Output the [x, y] coordinate of the center of the cell containing the given text.  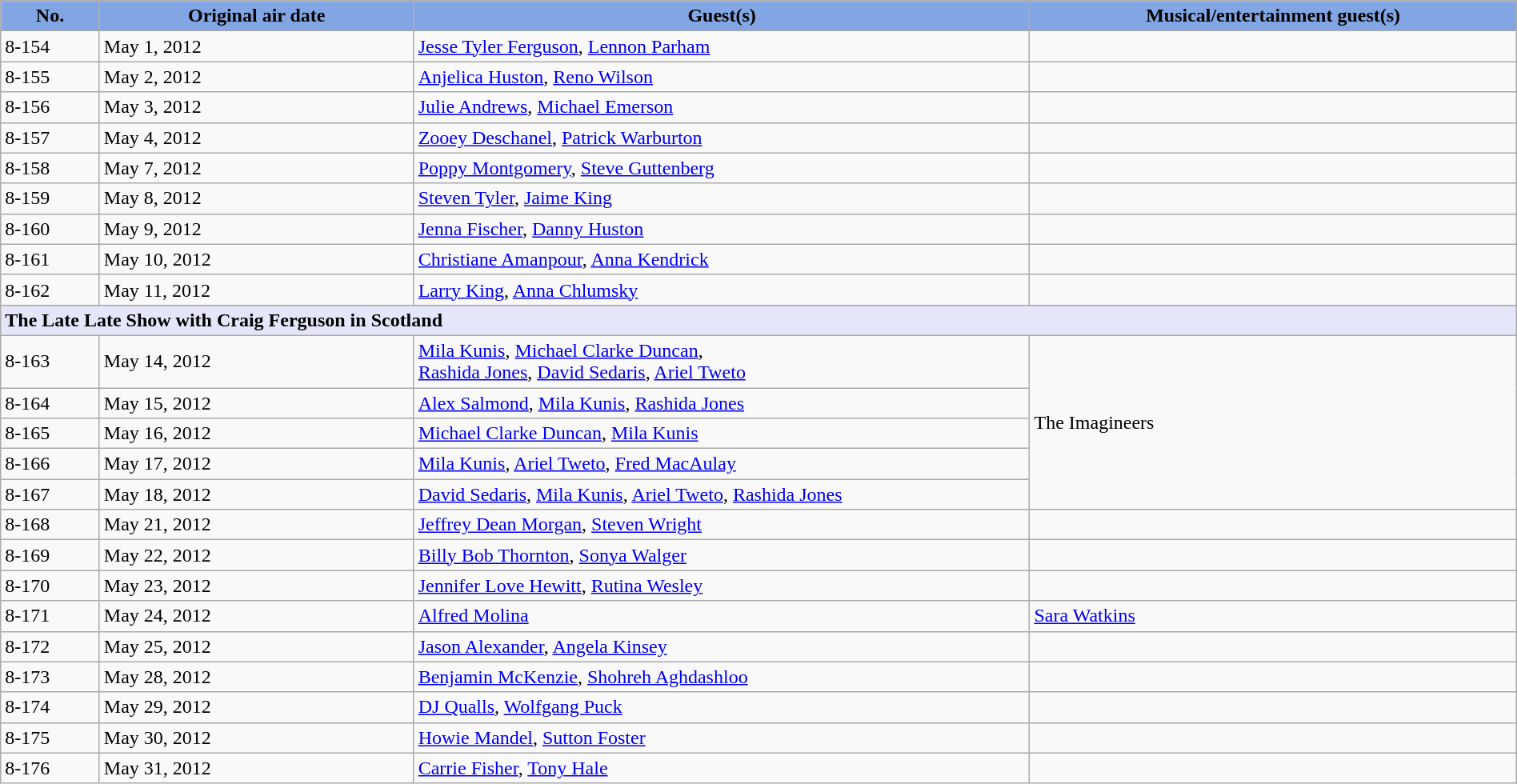
Jenna Fischer, Danny Huston [722, 229]
8-157 [50, 138]
8-172 [50, 646]
8-155 [50, 77]
May 3, 2012 [256, 107]
May 15, 2012 [256, 402]
Christiane Amanpour, Anna Kendrick [722, 259]
Carrie Fisher, Tony Hale [722, 768]
8-169 [50, 555]
8-163 [50, 362]
8-154 [50, 46]
Poppy Montgomery, Steve Guttenberg [722, 168]
Guest(s) [722, 16]
May 4, 2012 [256, 138]
Jesse Tyler Ferguson, Lennon Parham [722, 46]
May 31, 2012 [256, 768]
8-162 [50, 290]
May 29, 2012 [256, 707]
8-156 [50, 107]
May 11, 2012 [256, 290]
Musical/entertainment guest(s) [1273, 16]
Benjamin McKenzie, Shohreh Aghdashloo [722, 677]
Alex Salmond, Mila Kunis, Rashida Jones [722, 402]
May 1, 2012 [256, 46]
Michael Clarke Duncan, Mila Kunis [722, 434]
May 8, 2012 [256, 198]
8-175 [50, 738]
Steven Tyler, Jaime King [722, 198]
Jason Alexander, Angela Kinsey [722, 646]
The Imagineers [1273, 422]
Mila Kunis, Ariel Tweto, Fred MacAulay [722, 464]
Jeffrey Dean Morgan, Steven Wright [722, 525]
Howie Mandel, Sutton Foster [722, 738]
May 24, 2012 [256, 616]
May 22, 2012 [256, 555]
Alfred Molina [722, 616]
May 28, 2012 [256, 677]
8-160 [50, 229]
Zooey Deschanel, Patrick Warburton [722, 138]
May 9, 2012 [256, 229]
May 21, 2012 [256, 525]
May 23, 2012 [256, 586]
Original air date [256, 16]
Mila Kunis, Michael Clarke Duncan, Rashida Jones, David Sedaris, Ariel Tweto [722, 362]
May 2, 2012 [256, 77]
Larry King, Anna Chlumsky [722, 290]
May 18, 2012 [256, 494]
May 7, 2012 [256, 168]
Anjelica Huston, Reno Wilson [722, 77]
8-165 [50, 434]
Billy Bob Thornton, Sonya Walger [722, 555]
8-173 [50, 677]
May 17, 2012 [256, 464]
May 16, 2012 [256, 434]
Sara Watkins [1273, 616]
8-171 [50, 616]
8-176 [50, 768]
May 30, 2012 [256, 738]
8-159 [50, 198]
The Late Late Show with Craig Ferguson in Scotland [758, 320]
May 25, 2012 [256, 646]
8-167 [50, 494]
David Sedaris, Mila Kunis, Ariel Tweto, Rashida Jones [722, 494]
8-161 [50, 259]
8-174 [50, 707]
May 10, 2012 [256, 259]
8-164 [50, 402]
Jennifer Love Hewitt, Rutina Wesley [722, 586]
DJ Qualls, Wolfgang Puck [722, 707]
8-170 [50, 586]
8-168 [50, 525]
Julie Andrews, Michael Emerson [722, 107]
No. [50, 16]
8-158 [50, 168]
May 14, 2012 [256, 362]
8-166 [50, 464]
